Determine the [x, y] coordinate at the center of the cell enclosing the given text.  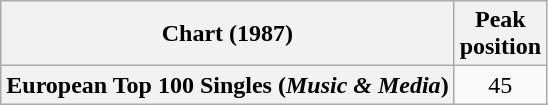
Chart (1987) [228, 34]
European Top 100 Singles (Music & Media) [228, 85]
45 [500, 85]
Peakposition [500, 34]
